Return the (X, Y) coordinate for the center point of the cell that contains the specified text.  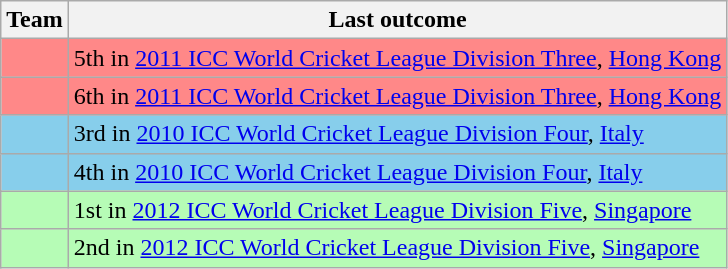
4th in 2010 ICC World Cricket League Division Four, Italy (398, 172)
3rd in 2010 ICC World Cricket League Division Four, Italy (398, 134)
6th in 2011 ICC World Cricket League Division Three, Hong Kong (398, 96)
2nd in 2012 ICC World Cricket League Division Five, Singapore (398, 248)
1st in 2012 ICC World Cricket League Division Five, Singapore (398, 210)
5th in 2011 ICC World Cricket League Division Three, Hong Kong (398, 58)
Team (35, 20)
Last outcome (398, 20)
